Pinpoint the cell where the given text exists, returning its (x, y) midpoint coordinate. 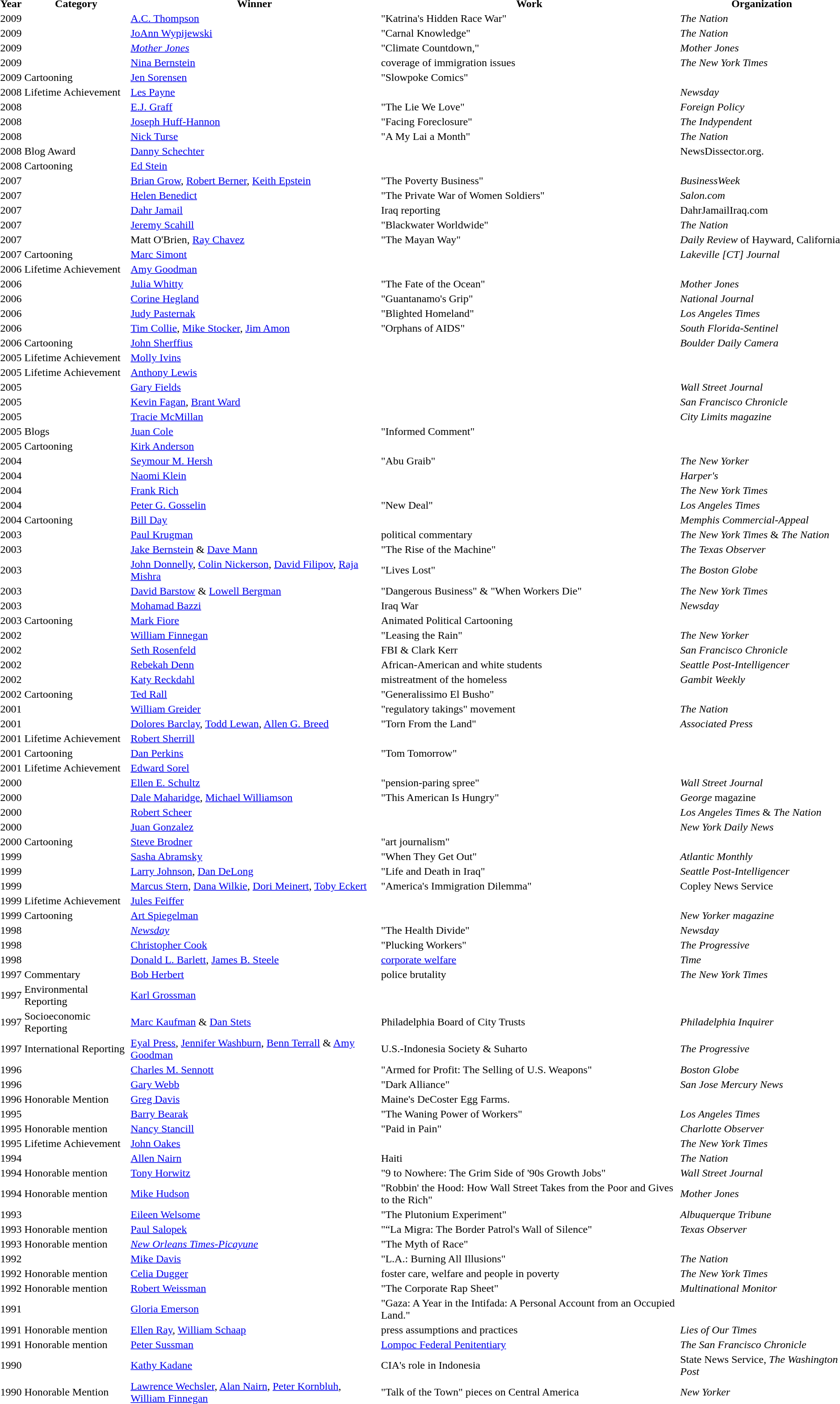
"pension-paring spree" (529, 783)
Naomi Klein (255, 476)
"A My Lai a Month" (529, 136)
Frank Rich (255, 490)
Jake Bernstein & Dave Mann (255, 549)
Dolores Barclay, Todd Lewan, Allen G. Breed (255, 724)
Iraq War (529, 606)
David Barstow & Lowell Bergman (255, 591)
"Slowpoke Comics" (529, 77)
Dan Perkins (255, 753)
"Torn From the Land" (529, 724)
Newsday (255, 930)
U.S.-Indonesia Society & Suharto (529, 1049)
William Finnegan (255, 635)
Mark Fiore (255, 620)
Philadelphia Board of City Trusts (529, 1022)
Larry Johnson, Dan DeLong (255, 871)
Dale Maharidge, Michael Williamson (255, 797)
Bob Herbert (255, 974)
Juan Cole (255, 431)
Danny Schechter (255, 151)
Tony Horwitz (255, 1173)
"art journalism" (529, 842)
"The Plutonium Experiment" (529, 1214)
Greg Davis (255, 1099)
"This American Is Hungry" (529, 797)
Steve Brodner (255, 842)
Celia Dugger (255, 1273)
"Plucking Workers" (529, 945)
E.J. Graff (255, 107)
"Generalissimo El Busho" (529, 694)
"Lives Lost" (529, 570)
Blogs (76, 431)
"Guantanamo's Grip" (529, 299)
"Informed Comment" (529, 431)
"America's Immigration Dilemma" (529, 886)
"The Health Divide" (529, 930)
African-American and white students (529, 665)
Kirk Anderson (255, 446)
Lompoc Federal Penitentiary (529, 1345)
Anthony Lewis (255, 372)
Gary Fields (255, 387)
"Gaza: A Year in the Intifada: A Personal Account from an Occupied Land." (529, 1309)
Seth Rosenfeld (255, 650)
"Blighted Homeland" (529, 313)
"Paid in Pain" (529, 1129)
Corine Hegland (255, 299)
FBI & Clark Kerr (529, 650)
"New Deal" (529, 505)
Haiti (529, 1158)
"Dangerous Business" & "When Workers Die" (529, 591)
"Katrina's Hidden Race War" (529, 18)
Joseph Huff-Hannon (255, 122)
Amy Goodman (255, 269)
Peter Sussman (255, 1345)
"The Corporate Rap Sheet" (529, 1288)
Commentary (76, 974)
Kathy Kadane (255, 1365)
Honorable Mention (76, 1099)
Robert Weissman (255, 1288)
"Tom Tomorrow" (529, 753)
Judy Pasternak (255, 313)
CIA's role in Indonesia (529, 1365)
Maine's DeCoster Egg Farms. (529, 1099)
corporate welfare (529, 960)
Kevin Fagan, Brant Ward (255, 402)
JoAnn Wypijewski (255, 33)
Ellen E. Schultz (255, 783)
"The Lie We Love" (529, 107)
John Sherffius (255, 343)
Environmental Reporting (76, 995)
Robert Sherrill (255, 738)
"Orphans of AIDS" (529, 328)
Mohamad Bazzi (255, 606)
"Blackwater Worldwide" (529, 225)
"The Waning Power of Workers" (529, 1114)
Eyal Press, Jennifer Washburn, Benn Terrall & Amy Goodman (255, 1049)
Iraq reporting (529, 210)
Mother Jones (255, 48)
Karl Grossman (255, 995)
"The Mayan Way" (529, 240)
A.C. Thompson (255, 18)
Nick Turse (255, 136)
"Dark Alliance" (529, 1084)
New Orleans Times-Picayune (255, 1244)
Allen Nairn (255, 1158)
political commentary (529, 535)
"Robbin' the Hood: How Wall Street Takes from the Poor and Gives to the Rich" (529, 1193)
Barry Bearak (255, 1114)
Peter G. Gosselin (255, 505)
Dahr Jamail (255, 210)
Paul Krugman (255, 535)
William Greider (255, 709)
John Donnelly, Colin Nickerson, David Filipov, Raja Mishra (255, 570)
Marc Kaufman & Dan Stets (255, 1022)
"Life and Death in Iraq" (529, 871)
Ted Rall (255, 694)
International Reporting (76, 1049)
Juan Gonzalez (255, 827)
Marc Simont (255, 254)
Jen Sorensen (255, 77)
Helen Benedict (255, 195)
"Armed for Profit: The Selling of U.S. Weapons" (529, 1070)
Donald L. Barlett, James B. Steele (255, 960)
Eileen Welsome (255, 1214)
Sasha Abramsky (255, 856)
Molly Ivins (255, 358)
Bill Day (255, 520)
"The Myth of Race" (529, 1244)
Paul Salopek (255, 1229)
Ellen Ray, William Schaap (255, 1330)
"The Private War of Women Soldiers" (529, 195)
Christopher Cook (255, 945)
"9 to Nowhere: The Grim Side of '90s Growth Jobs" (529, 1173)
Gary Webb (255, 1084)
Marcus Stern, Dana Wilkie, Dori Meinert, Toby Eckert (255, 886)
Brian Grow, Robert Berner, Keith Epstein (255, 181)
Rebekah Denn (255, 665)
"Carnal Knowledge" (529, 33)
Julia Whitty (255, 284)
Seymour M. Hersh (255, 461)
"Climate Countdown," (529, 48)
coverage of immigration issues (529, 63)
Tim Collie, Mike Stocker, Jim Amon (255, 328)
Ed Stein (255, 166)
Katy Reckdahl (255, 679)
John Oakes (255, 1143)
"regulatory takings" movement (529, 709)
foster care, welfare and people in poverty (529, 1273)
"L.A.: Burning All Illusions" (529, 1259)
Gloria Emerson (255, 1309)
Nancy Stancill (255, 1129)
Edward Sorel (255, 768)
"Abu Graib" (529, 461)
Charles M. Sennott (255, 1070)
"Facing Foreclosure" (529, 122)
"The Fate of the Ocean" (529, 284)
Robert Scheer (255, 812)
Animated Political Cartooning (529, 620)
"The Poverty Business" (529, 181)
Nina Bernstein (255, 63)
Mike Hudson (255, 1193)
Tracie McMillan (255, 417)
Mike Davis (255, 1259)
Les Payne (255, 92)
"When They Get Out" (529, 856)
Jeremy Scahill (255, 225)
Jules Feiffer (255, 901)
Blog Award (76, 151)
Socioeconomic Reporting (76, 1022)
mistreatment of the homeless (529, 679)
press assumptions and practices (529, 1330)
"Leasing the Rain" (529, 635)
"The Rise of the Machine" (529, 549)
"“La Migra: The Border Patrol's Wall of Silence" (529, 1229)
Matt O'Brien, Ray Chavez (255, 240)
Art Spiegelman (255, 915)
police brutality (529, 974)
